From the cell containing the given text, extract its center point as [X, Y] coordinate. 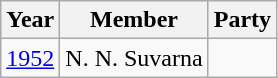
Member [134, 20]
Party [242, 20]
Year [30, 20]
N. N. Suvarna [134, 58]
1952 [30, 58]
